Extract the (x, y) coordinate from the center of the cell holding the provided text.  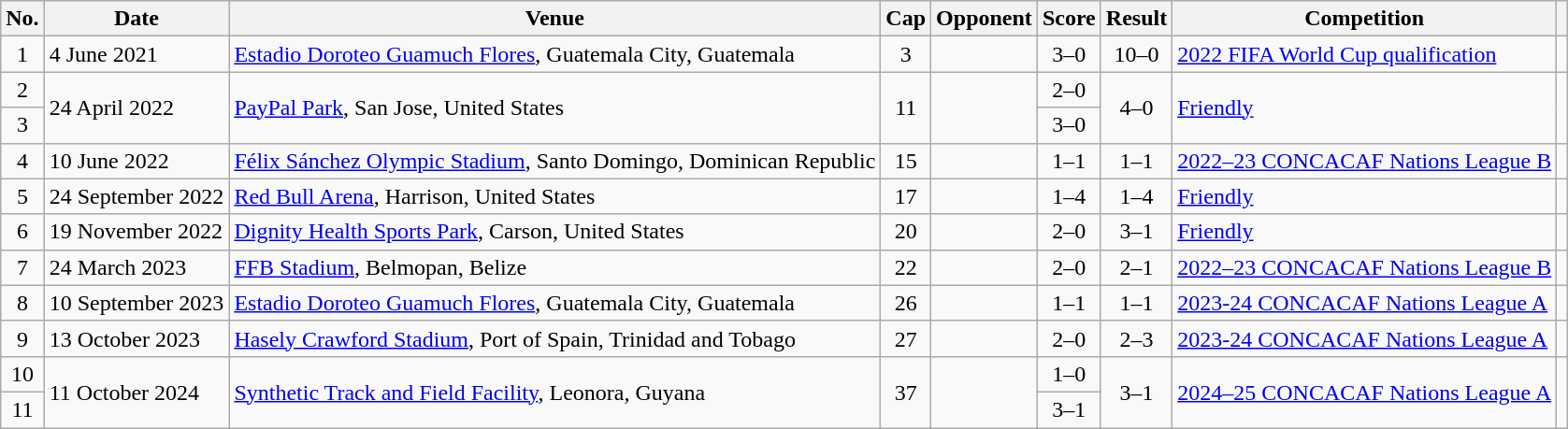
FFB Stadium, Belmopan, Belize (555, 267)
13 October 2023 (137, 338)
26 (906, 303)
4 June 2021 (137, 54)
Venue (555, 19)
Result (1136, 19)
Score (1069, 19)
Date (137, 19)
4–0 (1136, 107)
7 (22, 267)
PayPal Park, San Jose, United States (555, 107)
19 November 2022 (137, 232)
No. (22, 19)
37 (906, 392)
1 (22, 54)
10–0 (1136, 54)
Félix Sánchez Olympic Stadium, Santo Domingo, Dominican Republic (555, 161)
5 (22, 196)
24 April 2022 (137, 107)
10 June 2022 (137, 161)
20 (906, 232)
2–3 (1136, 338)
2024–25 CONCACAF Nations League A (1365, 392)
6 (22, 232)
2–1 (1136, 267)
15 (906, 161)
Synthetic Track and Field Facility, Leonora, Guyana (555, 392)
24 September 2022 (137, 196)
1–0 (1069, 374)
27 (906, 338)
2022 FIFA World Cup qualification (1365, 54)
10 (22, 374)
Hasely Crawford Stadium, Port of Spain, Trinidad and Tobago (555, 338)
Red Bull Arena, Harrison, United States (555, 196)
Cap (906, 19)
4 (22, 161)
8 (22, 303)
22 (906, 267)
Dignity Health Sports Park, Carson, United States (555, 232)
10 September 2023 (137, 303)
17 (906, 196)
2 (22, 90)
11 October 2024 (137, 392)
24 March 2023 (137, 267)
Competition (1365, 19)
Opponent (985, 19)
9 (22, 338)
